Provide the [X, Y] coordinate of the cell's center where the given text is located.  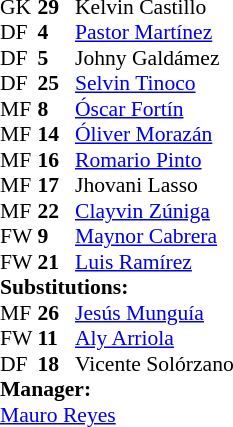
26 [57, 313]
9 [57, 237]
18 [57, 364]
16 [57, 160]
4 [57, 33]
14 [57, 135]
11 [57, 339]
21 [57, 262]
17 [57, 185]
22 [57, 211]
5 [57, 58]
8 [57, 109]
25 [57, 83]
